From the cell containing the given text, extract its center point as (x, y) coordinate. 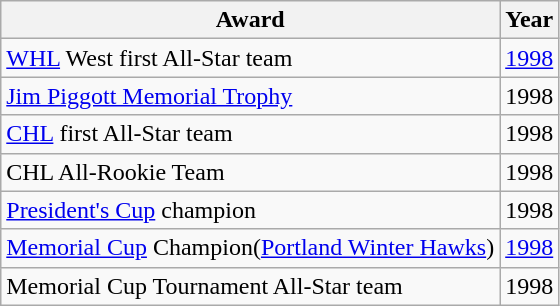
Memorial Cup Champion(Portland Winter Hawks) (250, 248)
CHL All-Rookie Team (250, 172)
Year (530, 20)
Award (250, 20)
WHL West first All-Star team (250, 58)
Memorial Cup Tournament All-Star team (250, 286)
CHL first All-Star team (250, 134)
President's Cup champion (250, 210)
Jim Piggott Memorial Trophy (250, 96)
